Find where the given text appears and provide that cell's center as (x, y) coordinate. 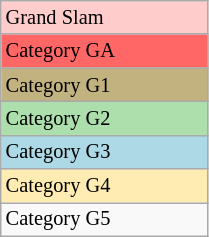
Category G2 (104, 118)
Grand Slam (104, 17)
Category G5 (104, 219)
Category G3 (104, 152)
Category G4 (104, 186)
Category GA (104, 51)
Category G1 (104, 85)
